Output the (X, Y) coordinate of the center of the cell containing the given text.  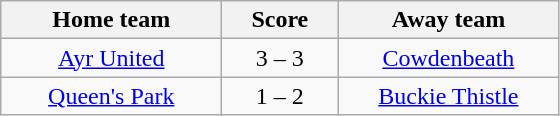
Buckie Thistle (448, 96)
Home team (112, 20)
Cowdenbeath (448, 58)
1 – 2 (280, 96)
Score (280, 20)
Queen's Park (112, 96)
3 – 3 (280, 58)
Ayr United (112, 58)
Away team (448, 20)
